Search for the cell housing the specified text and yield its [x, y] center coordinate. 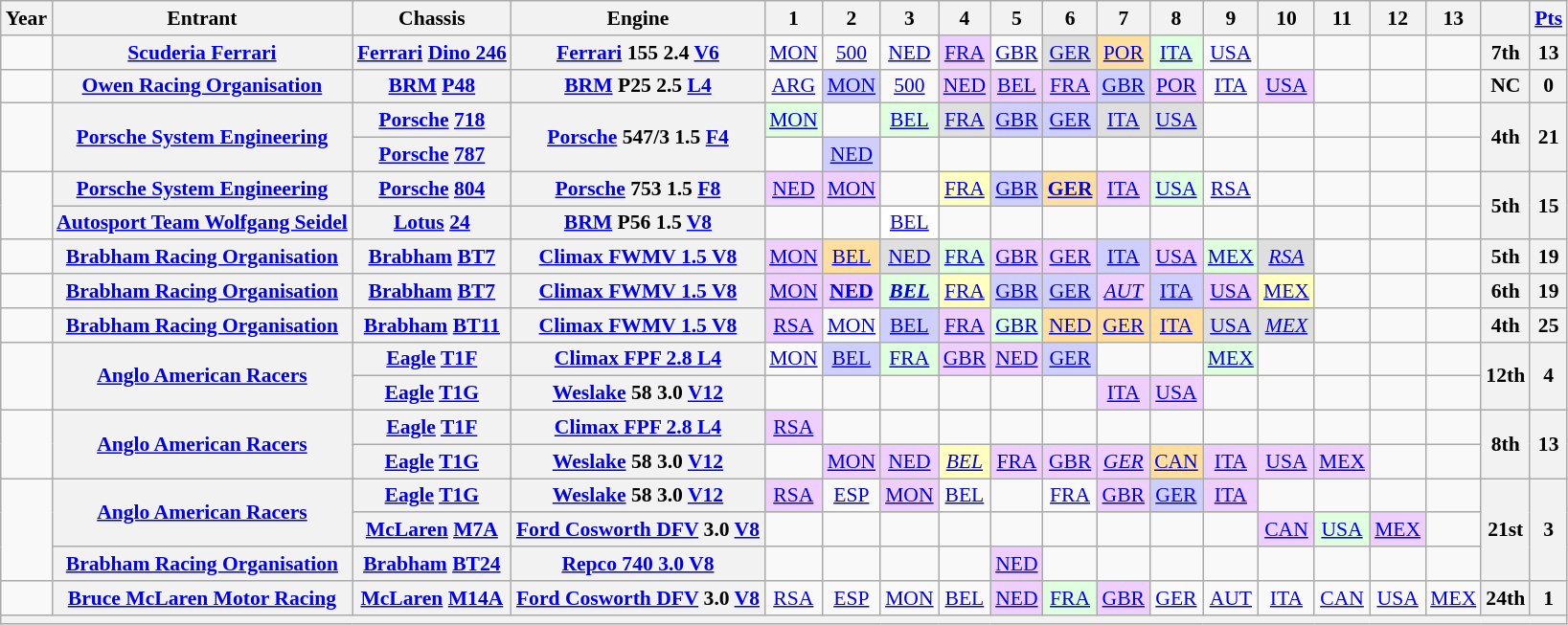
Entrant [202, 18]
21 [1548, 138]
2 [852, 18]
Pts [1548, 18]
Brabham BT24 [432, 564]
Porsche 753 1.5 F8 [638, 189]
BRM P48 [432, 86]
25 [1548, 325]
NC [1506, 86]
6th [1506, 291]
Brabham BT11 [432, 325]
Porsche 804 [432, 189]
12 [1398, 18]
McLaren M7A [432, 530]
Ferrari 155 2.4 V6 [638, 53]
Engine [638, 18]
Autosport Team Wolfgang Seidel [202, 223]
Ferrari Dino 246 [432, 53]
7 [1125, 18]
21st [1506, 530]
Porsche 787 [432, 155]
6 [1071, 18]
Chassis [432, 18]
BRM P56 1.5 V8 [638, 223]
Lotus 24 [432, 223]
5 [1017, 18]
Porsche 718 [432, 121]
9 [1231, 18]
Porsche 547/3 1.5 F4 [638, 138]
8 [1176, 18]
Owen Racing Organisation [202, 86]
Scuderia Ferrari [202, 53]
15 [1548, 205]
12th [1506, 375]
11 [1342, 18]
Bruce McLaren Motor Racing [202, 598]
0 [1548, 86]
ARG [793, 86]
McLaren M14A [432, 598]
24th [1506, 598]
BRM P25 2.5 L4 [638, 86]
Year [27, 18]
7th [1506, 53]
8th [1506, 444]
10 [1286, 18]
Repco 740 3.0 V8 [638, 564]
